Search for the cell housing the specified text and yield its (x, y) center coordinate. 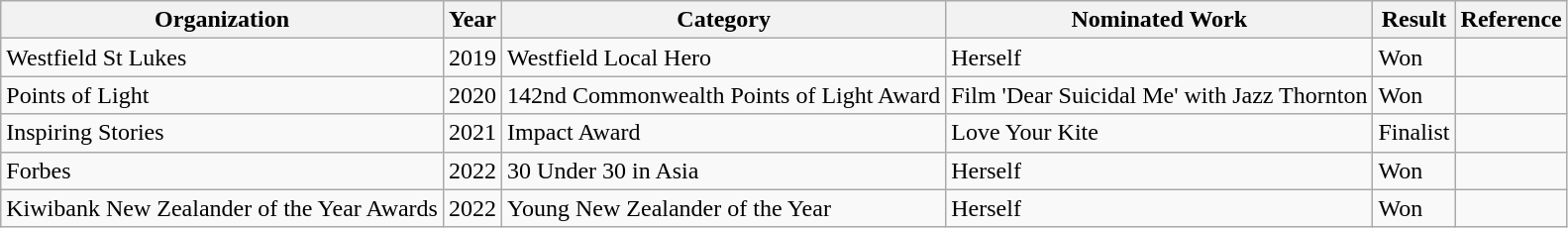
Organization (222, 20)
Forbes (222, 171)
142nd Commonwealth Points of Light Award (724, 95)
2019 (471, 57)
Year (471, 20)
Film 'Dear Suicidal Me' with Jazz Thornton (1159, 95)
Category (724, 20)
Young New Zealander of the Year (724, 208)
30 Under 30 in Asia (724, 171)
Finalist (1414, 133)
Westfield Local Hero (724, 57)
Westfield St Lukes (222, 57)
Points of Light (222, 95)
Reference (1512, 20)
Impact Award (724, 133)
Love Your Kite (1159, 133)
Nominated Work (1159, 20)
Inspiring Stories (222, 133)
Kiwibank New Zealander of the Year Awards (222, 208)
Result (1414, 20)
2021 (471, 133)
2020 (471, 95)
